For the text-containing cell, return its midpoint in [X, Y] coordinate format. 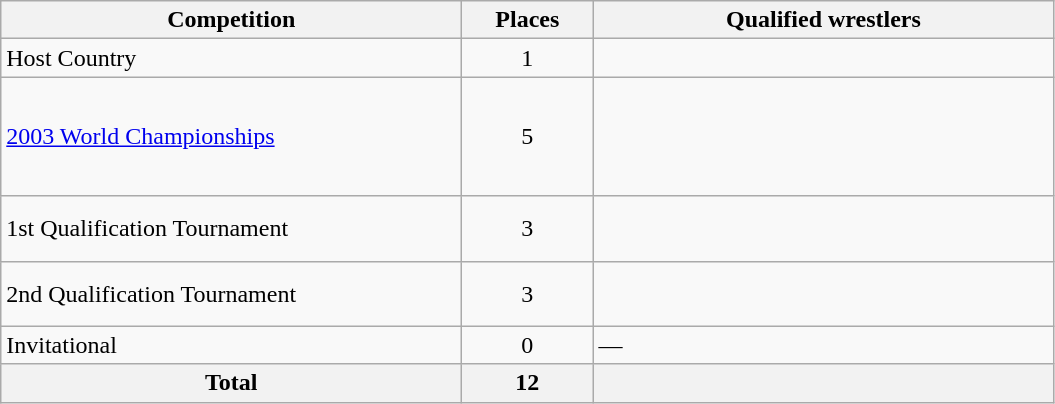
Qualified wrestlers [824, 20]
1 [528, 58]
Total [232, 383]
2003 World Championships [232, 136]
— [824, 345]
Competition [232, 20]
0 [528, 345]
2nd Qualification Tournament [232, 294]
12 [528, 383]
5 [528, 136]
Places [528, 20]
Invitational [232, 345]
Host Country [232, 58]
1st Qualification Tournament [232, 228]
